Determine the (x, y) coordinate at the center of the cell enclosing the given text.  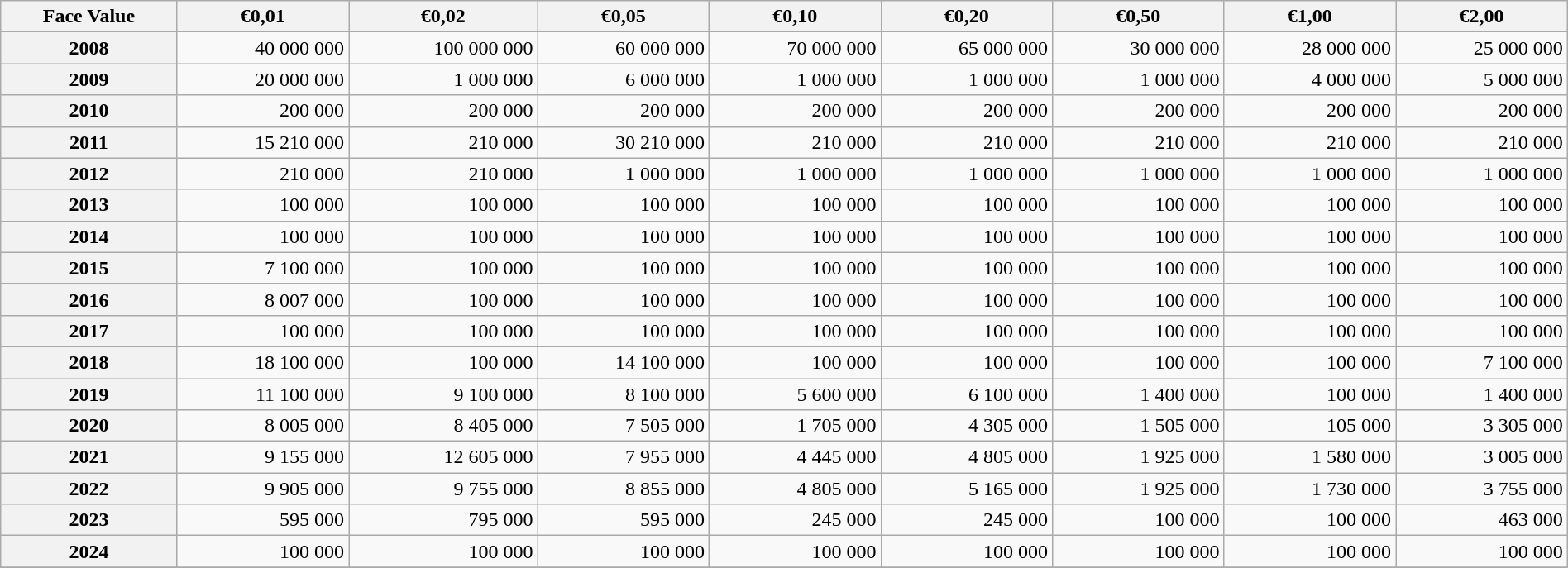
2017 (89, 331)
€0,02 (443, 17)
4 000 000 (1310, 79)
100 000 000 (443, 48)
€2,00 (1482, 17)
6 100 000 (967, 394)
2024 (89, 551)
2012 (89, 174)
30 210 000 (624, 142)
€1,00 (1310, 17)
2016 (89, 299)
70 000 000 (796, 48)
463 000 (1482, 520)
60 000 000 (624, 48)
4 305 000 (967, 426)
7 505 000 (624, 426)
9 905 000 (263, 489)
8 005 000 (263, 426)
8 855 000 (624, 489)
7 955 000 (624, 457)
3 755 000 (1482, 489)
2009 (89, 79)
2021 (89, 457)
€0,20 (967, 17)
14 100 000 (624, 362)
9 100 000 (443, 394)
30 000 000 (1139, 48)
2023 (89, 520)
5 000 000 (1482, 79)
2020 (89, 426)
65 000 000 (967, 48)
8 405 000 (443, 426)
1 505 000 (1139, 426)
2011 (89, 142)
2022 (89, 489)
6 000 000 (624, 79)
2013 (89, 205)
5 165 000 (967, 489)
9 755 000 (443, 489)
2008 (89, 48)
2019 (89, 394)
1 730 000 (1310, 489)
25 000 000 (1482, 48)
3 005 000 (1482, 457)
2010 (89, 111)
2015 (89, 268)
15 210 000 (263, 142)
9 155 000 (263, 457)
795 000 (443, 520)
€0,01 (263, 17)
Face Value (89, 17)
1 705 000 (796, 426)
8 100 000 (624, 394)
€0,50 (1139, 17)
€0,05 (624, 17)
2018 (89, 362)
8 007 000 (263, 299)
105 000 (1310, 426)
€0,10 (796, 17)
12 605 000 (443, 457)
40 000 000 (263, 48)
28 000 000 (1310, 48)
5 600 000 (796, 394)
4 445 000 (796, 457)
18 100 000 (263, 362)
1 580 000 (1310, 457)
3 305 000 (1482, 426)
20 000 000 (263, 79)
11 100 000 (263, 394)
2014 (89, 236)
